Output the [x, y] coordinate of the center of the cell containing the given text.  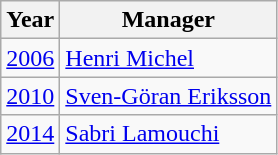
2010 [30, 96]
Henri Michel [168, 58]
Manager [168, 20]
2006 [30, 58]
Year [30, 20]
2014 [30, 134]
Sabri Lamouchi [168, 134]
Sven-Göran Eriksson [168, 96]
